Output the [X, Y] coordinate of the center of the cell containing the given text.  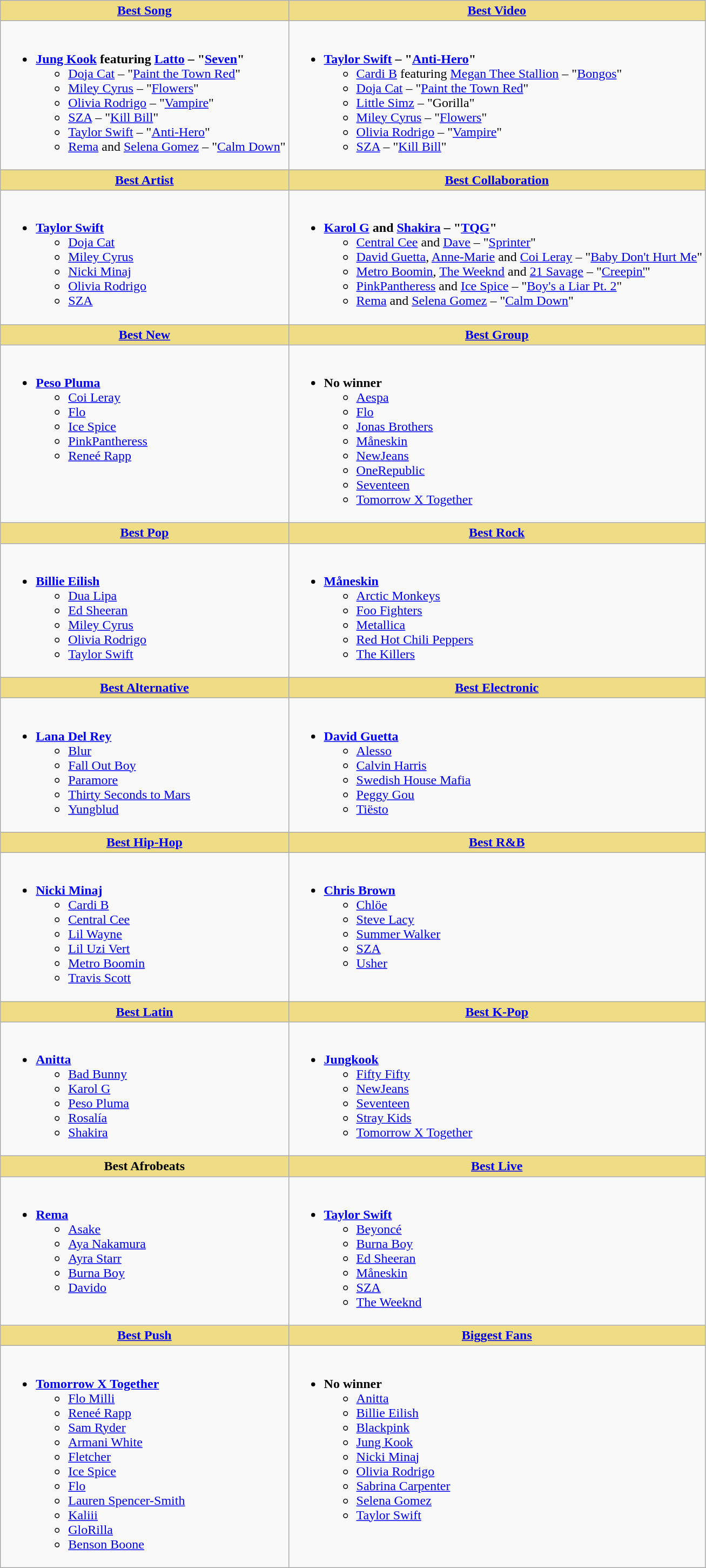
Best Latin [145, 1011]
AnittaBad BunnyKarol GPeso PlumaRosalíaShakira [145, 1089]
Best Live [497, 1166]
Lana Del ReyBlurFall Out BoyParamoreThirty Seconds to MarsYungblud [145, 765]
Best Group [497, 335]
Chris BrownChlöeSteve LacySummer WalkerSZAUsher [497, 926]
Best Alternative [145, 688]
David GuettaAlessoCalvin HarrisSwedish House MafiaPeggy GouTiësto [497, 765]
Best Electronic [497, 688]
Best Push [145, 1336]
Best Video [497, 11]
Taylor SwiftBeyoncéBurna BoyEd SheeranMåneskinSZAThe Weeknd [497, 1251]
No winnerAespaFloJonas BrothersMåneskinNewJeansOneRepublicSeventeenTomorrow X Together [497, 433]
JungkookFifty FiftyNewJeansSeventeenStray KidsTomorrow X Together [497, 1089]
MåneskinArctic MonkeysFoo FightersMetallicaRed Hot Chili PeppersThe Killers [497, 610]
Taylor SwiftDoja CatMiley CyrusNicki MinajOlivia RodrigoSZA [145, 257]
Best K-Pop [497, 1011]
Best Rock [497, 533]
No winnerAnittaBillie EilishBlackpinkJung KookNicki MinajOlivia RodrigoSabrina CarpenterSelena GomezTaylor Swift [497, 1457]
Best Hip-Hop [145, 842]
Best R&B [497, 842]
Tomorrow X TogetherFlo MilliReneé RappSam RyderArmani WhiteFletcherIce SpiceFloLauren Spencer-SmithKaliiiGloRillaBenson Boone [145, 1457]
Peso PlumaCoi LerayFloIce SpicePinkPantheressReneé Rapp [145, 433]
Billie EilishDua LipaEd SheeranMiley CyrusOlivia RodrigoTaylor Swift [145, 610]
Best New [145, 335]
Biggest Fans [497, 1336]
Best Collaboration [497, 180]
Best Pop [145, 533]
Best Song [145, 11]
Best Artist [145, 180]
RemaAsakeAya NakamuraAyra StarrBurna BoyDavido [145, 1251]
Nicki MinajCardi BCentral CeeLil WayneLil Uzi VertMetro BoominTravis Scott [145, 926]
Best Afrobeats [145, 1166]
